Provide the [X, Y] coordinate of the cell's center where the given text is located.  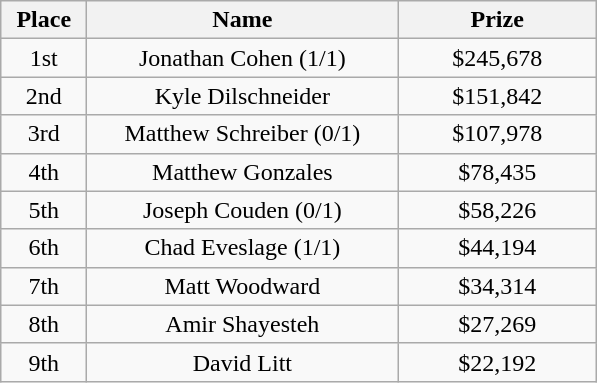
Amir Shayesteh [242, 324]
$78,435 [498, 172]
$245,678 [498, 58]
6th [44, 248]
Matthew Gonzales [242, 172]
3rd [44, 134]
5th [44, 210]
1st [44, 58]
Kyle Dilschneider [242, 96]
David Litt [242, 362]
$107,978 [498, 134]
$27,269 [498, 324]
Joseph Couden (0/1) [242, 210]
7th [44, 286]
Chad Eveslage (1/1) [242, 248]
$44,194 [498, 248]
Prize [498, 20]
2nd [44, 96]
$151,842 [498, 96]
$34,314 [498, 286]
Name [242, 20]
Place [44, 20]
8th [44, 324]
$58,226 [498, 210]
4th [44, 172]
Matt Woodward [242, 286]
Matthew Schreiber (0/1) [242, 134]
$22,192 [498, 362]
Jonathan Cohen (1/1) [242, 58]
9th [44, 362]
